Return [X, Y] of the center of cell containing provided text 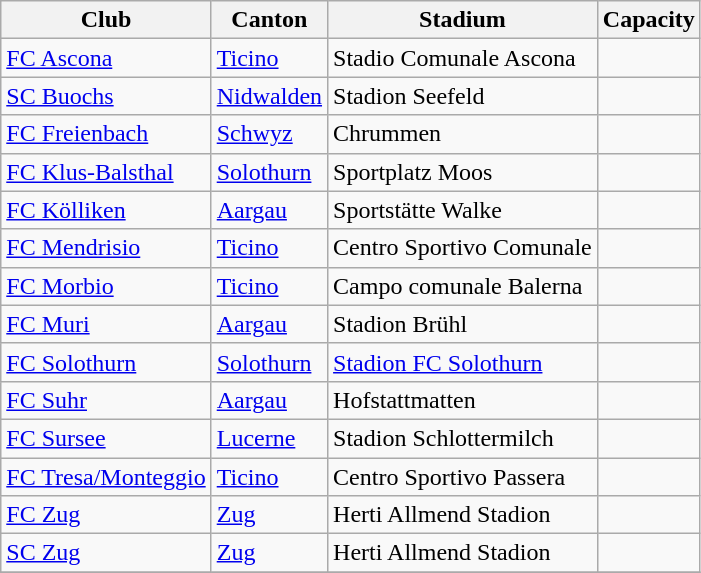
FC Solothurn [106, 362]
FC Kölliken [106, 210]
SC Zug [106, 553]
FC Morbio [106, 286]
Sportplatz Moos [463, 172]
Stadion Schlottermilch [463, 438]
Hofstattmatten [463, 400]
FC Mendrisio [106, 248]
Centro Sportivo Comunale [463, 248]
Lucerne [269, 438]
Campo comunale Balerna [463, 286]
Stadion Brühl [463, 324]
Sportstätte Walke [463, 210]
SC Buochs [106, 96]
Canton [269, 20]
FC Suhr [106, 400]
Stadium [463, 20]
Capacity [648, 20]
Club [106, 20]
Stadion Seefeld [463, 96]
FC Muri [106, 324]
Nidwalden [269, 96]
FC Ascona [106, 58]
Schwyz [269, 134]
FC Klus-Balsthal [106, 172]
FC Tresa/Monteggio [106, 477]
Chrummen [463, 134]
FC Sursee [106, 438]
Centro Sportivo Passera [463, 477]
Stadion FC Solothurn [463, 362]
FC Zug [106, 515]
FC Freienbach [106, 134]
Stadio Comunale Ascona [463, 58]
